Output the [X, Y] coordinate of the center of the cell containing the given text.  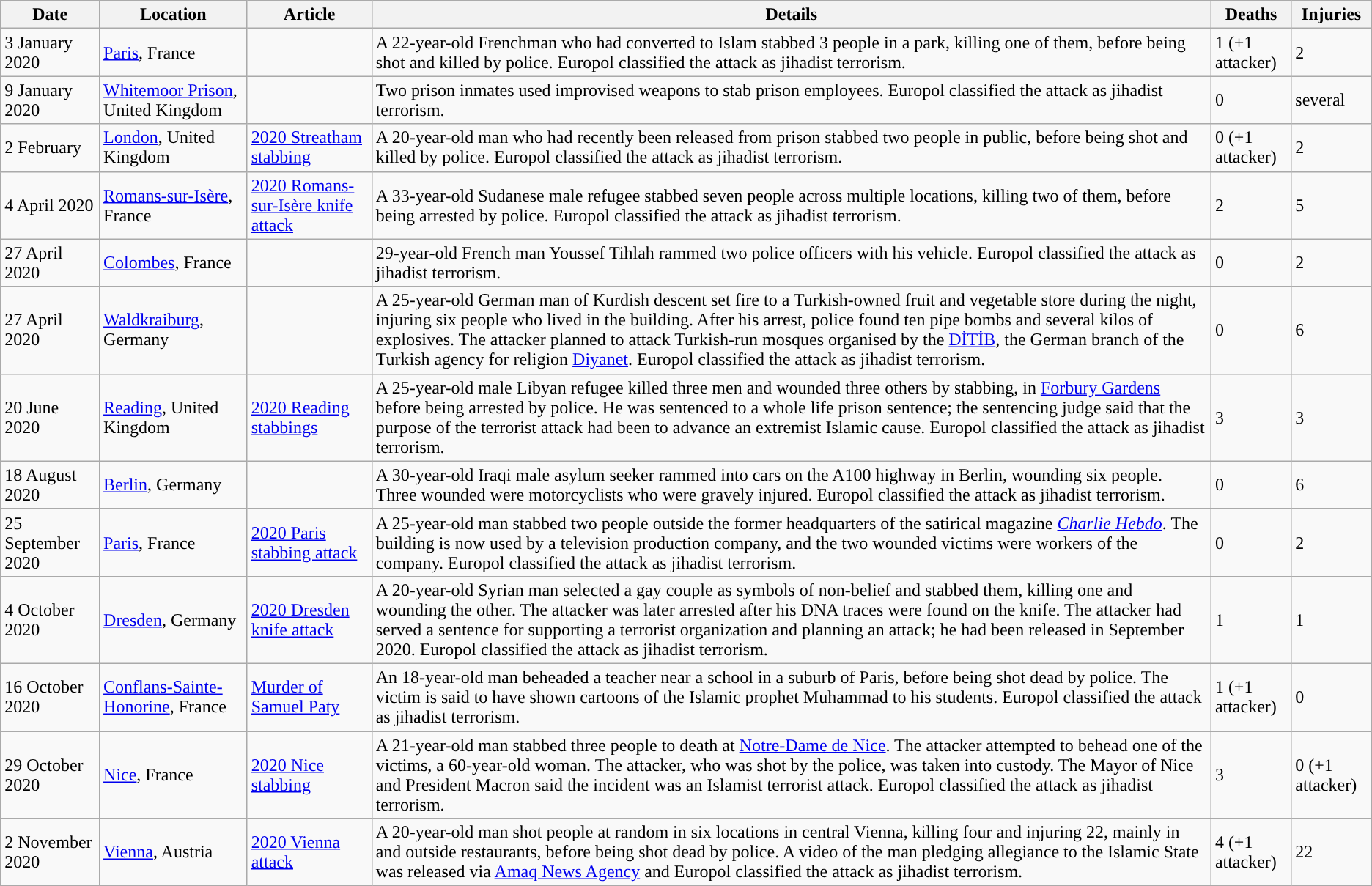
Date [50, 15]
20 June 2020 [50, 418]
Whitemoor Prison, United Kingdom [174, 100]
9 January 2020 [50, 100]
several [1331, 100]
16 October 2020 [50, 697]
2020 Paris stabbing attack [309, 542]
Dresden, Germany [174, 620]
2020 Streatham stabbing [309, 148]
Deaths [1250, 15]
4 October 2020 [50, 620]
Two prison inmates used improvised weapons to stab prison employees. Europol classified the attack as jihadist terrorism. [792, 100]
Nice, France [174, 775]
2020 Reading stabbings [309, 418]
3 January 2020 [50, 53]
2020 Dresden knife attack [309, 620]
Berlin, Germany [174, 485]
29 October 2020 [50, 775]
2020 Nice stabbing [309, 775]
4 (+1 attacker) [1250, 852]
Reading, United Kingdom [174, 418]
Murder of Samuel Paty [309, 697]
Details [792, 15]
18 August 2020 [50, 485]
25 September 2020 [50, 542]
Article [309, 15]
2 February [50, 148]
5 [1331, 205]
Injuries [1331, 15]
Conflans-Sainte-Honorine, France [174, 697]
2020 Romans-sur-Isère knife attack [309, 205]
29-year-old French man Youssef Tihlah rammed two police officers with his vehicle. Europol classified the attack as jihadist terrorism. [792, 262]
Vienna, Austria [174, 852]
Waldkraiburg, Germany [174, 330]
2 November 2020 [50, 852]
Romans-sur-Isère, France [174, 205]
22 [1331, 852]
London, United Kingdom [174, 148]
2020 Vienna attack [309, 852]
4 April 2020 [50, 205]
Colombes, France [174, 262]
Location [174, 15]
